Locate the cell with the specified text and output its [X, Y] center coordinate. 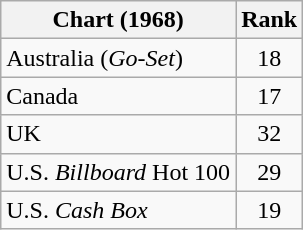
UK [118, 134]
U.S. Cash Box [118, 210]
17 [270, 96]
29 [270, 172]
U.S. Billboard Hot 100 [118, 172]
Australia (Go-Set) [118, 58]
Rank [270, 20]
Chart (1968) [118, 20]
18 [270, 58]
Canada [118, 96]
32 [270, 134]
19 [270, 210]
